Locate the cell with the specified text and output its [x, y] center coordinate. 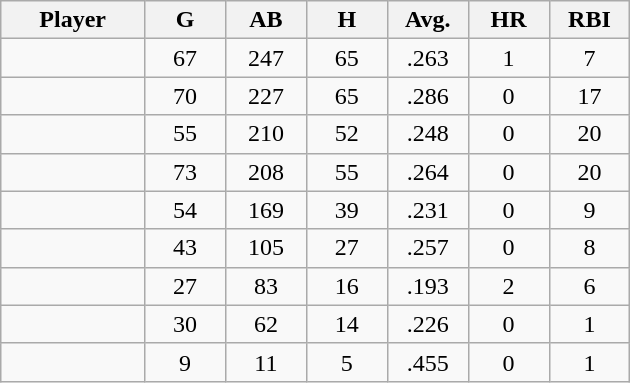
.455 [428, 362]
Avg. [428, 20]
169 [266, 210]
G [186, 20]
67 [186, 58]
14 [346, 324]
247 [266, 58]
208 [266, 172]
Player [73, 20]
227 [266, 96]
.231 [428, 210]
11 [266, 362]
.193 [428, 286]
43 [186, 248]
7 [590, 58]
HR [508, 20]
5 [346, 362]
54 [186, 210]
39 [346, 210]
RBI [590, 20]
H [346, 20]
30 [186, 324]
.226 [428, 324]
73 [186, 172]
.263 [428, 58]
83 [266, 286]
.248 [428, 134]
2 [508, 286]
16 [346, 286]
8 [590, 248]
52 [346, 134]
105 [266, 248]
210 [266, 134]
6 [590, 286]
.264 [428, 172]
70 [186, 96]
.257 [428, 248]
.286 [428, 96]
17 [590, 96]
62 [266, 324]
AB [266, 20]
